Provide the [x, y] coordinate of the cell's center where the given text is located.  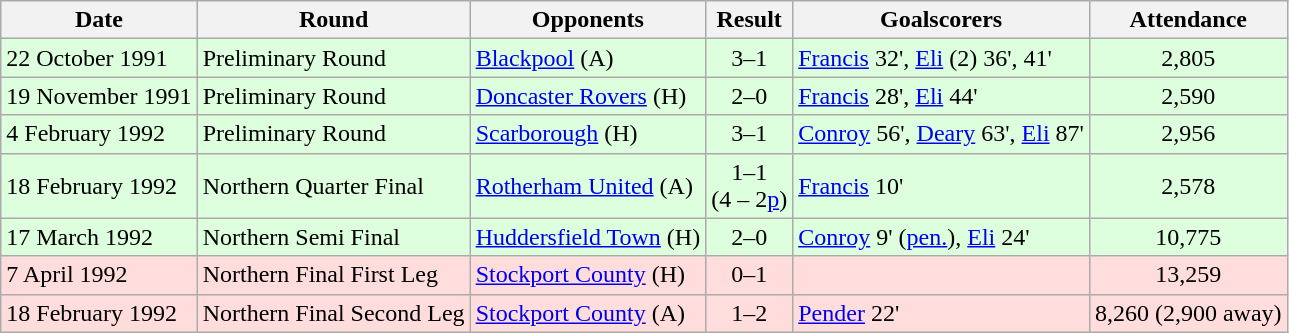
17 March 1992 [99, 237]
Doncaster Rovers (H) [588, 96]
Francis 10' [942, 186]
0–1 [750, 275]
Goalscorers [942, 20]
Opponents [588, 20]
Stockport County (A) [588, 313]
Round [334, 20]
Northern Quarter Final [334, 186]
Pender 22' [942, 313]
Conroy 9' (pen.), Eli 24' [942, 237]
Northern Final Second Leg [334, 313]
10,775 [1188, 237]
1–1 (4 – 2p) [750, 186]
4 February 1992 [99, 134]
22 October 1991 [99, 58]
2,805 [1188, 58]
13,259 [1188, 275]
Huddersfield Town (H) [588, 237]
2,590 [1188, 96]
Francis 28', Eli 44' [942, 96]
Result [750, 20]
Attendance [1188, 20]
19 November 1991 [99, 96]
Rotherham United (A) [588, 186]
Conroy 56', Deary 63', Eli 87' [942, 134]
Northern Final First Leg [334, 275]
1–2 [750, 313]
8,260 (2,900 away) [1188, 313]
Northern Semi Final [334, 237]
7 April 1992 [99, 275]
2,578 [1188, 186]
Date [99, 20]
Stockport County (H) [588, 275]
Scarborough (H) [588, 134]
Francis 32', Eli (2) 36', 41' [942, 58]
Blackpool (A) [588, 58]
2,956 [1188, 134]
